Provide the (X, Y) coordinate of the cell's center where the given text is located.  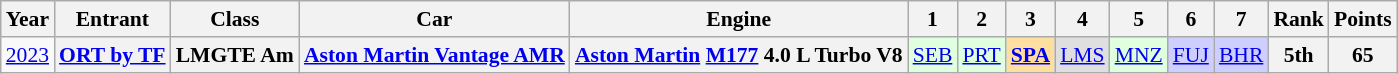
2 (981, 19)
Rank (1298, 19)
6 (1191, 19)
LMS (1082, 55)
5th (1298, 55)
2023 (28, 55)
Points (1363, 19)
PRT (981, 55)
65 (1363, 55)
Class (235, 19)
Entrant (112, 19)
MNZ (1139, 55)
1 (933, 19)
Engine (739, 19)
Year (28, 19)
ORT by TF (112, 55)
7 (1242, 19)
SEB (933, 55)
Aston Martin Vantage AMR (434, 55)
BHR (1242, 55)
SPA (1030, 55)
LMGTE Am (235, 55)
5 (1139, 19)
Aston Martin M177 4.0 L Turbo V8 (739, 55)
3 (1030, 19)
4 (1082, 19)
FUJ (1191, 55)
Car (434, 19)
